Detect which cell encompasses the target text, then output its (X, Y) center coordinate. 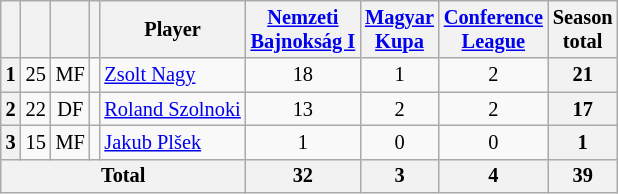
Jakub Plšek (172, 142)
NemzetiBajnokság I (303, 29)
17 (583, 109)
ConferenceLeague (494, 29)
Zsolt Nagy (172, 75)
DF (70, 109)
15 (36, 142)
13 (303, 109)
18 (303, 75)
MagyarKupa (400, 29)
Seasontotal (583, 29)
32 (303, 176)
39 (583, 176)
22 (36, 109)
Total (124, 176)
21 (583, 75)
Roland Szolnoki (172, 109)
4 (494, 176)
25 (36, 75)
Player (172, 29)
